Scan for the cell matching the given text and deliver its [X, Y] coordinate at center. 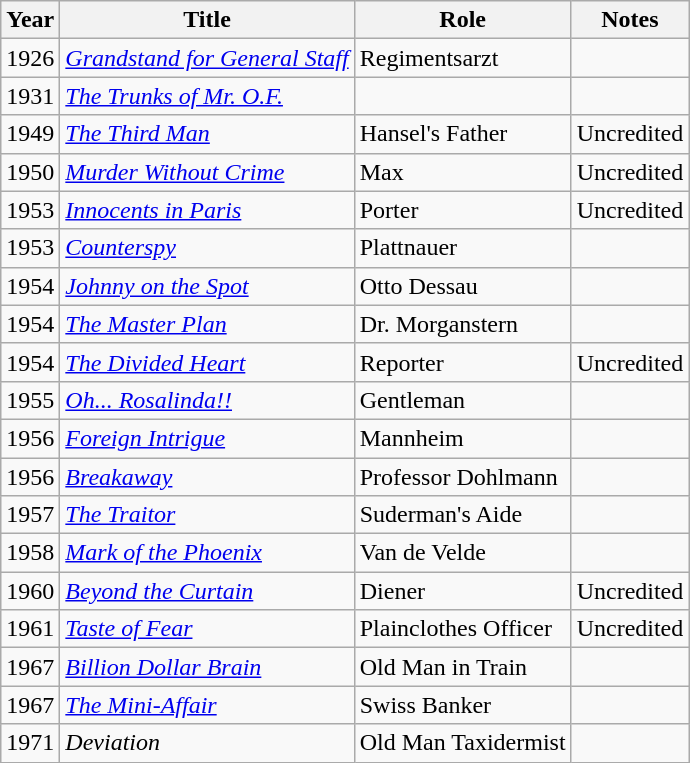
Swiss Banker [462, 705]
The Traitor [207, 515]
Plattnauer [462, 248]
Innocents in Paris [207, 210]
Van de Velde [462, 553]
Dr. Morganstern [462, 324]
Foreign Intrigue [207, 438]
Porter [462, 210]
1931 [30, 96]
Counterspy [207, 248]
Deviation [207, 743]
1958 [30, 553]
Oh... Rosalinda!! [207, 400]
1949 [30, 134]
Johnny on the Spot [207, 286]
1961 [30, 629]
Taste of Fear [207, 629]
Beyond the Curtain [207, 591]
Otto Dessau [462, 286]
Breakaway [207, 477]
Mark of the Phoenix [207, 553]
The Mini-Affair [207, 705]
Title [207, 20]
Old Man in Train [462, 667]
The Divided Heart [207, 362]
1971 [30, 743]
Plainclothes Officer [462, 629]
Professor Dohlmann [462, 477]
Notes [630, 20]
Suderman's Aide [462, 515]
1926 [30, 58]
Gentleman [462, 400]
Reporter [462, 362]
Regimentsarzt [462, 58]
Billion Dollar Brain [207, 667]
1960 [30, 591]
The Third Man [207, 134]
Murder Without Crime [207, 172]
Hansel's Father [462, 134]
Grandstand for General Staff [207, 58]
Max [462, 172]
1957 [30, 515]
1950 [30, 172]
Old Man Taxidermist [462, 743]
Year [30, 20]
Role [462, 20]
The Trunks of Mr. O.F. [207, 96]
The Master Plan [207, 324]
Mannheim [462, 438]
1955 [30, 400]
Diener [462, 591]
